Find where the given text appears and provide that cell's center as (X, Y) coordinate. 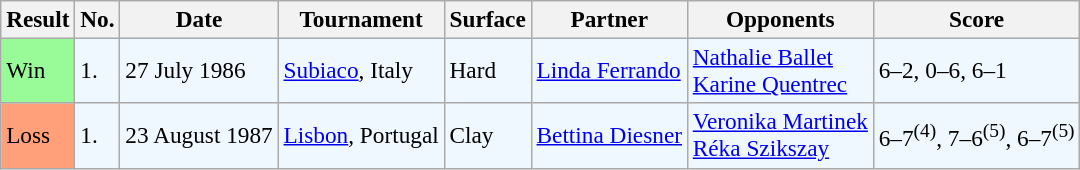
Partner (609, 19)
Result (38, 19)
No. (98, 19)
Nathalie Ballet Karine Quentrec (780, 70)
Score (976, 19)
Loss (38, 136)
Surface (488, 19)
Date (199, 19)
Clay (488, 136)
Linda Ferrando (609, 70)
Tournament (361, 19)
Subiaco, Italy (361, 70)
Veronika Martinek Réka Szikszay (780, 136)
Hard (488, 70)
Lisbon, Portugal (361, 136)
6–7(4), 7–6(5), 6–7(5) (976, 136)
Bettina Diesner (609, 136)
23 August 1987 (199, 136)
Opponents (780, 19)
27 July 1986 (199, 70)
6–2, 0–6, 6–1 (976, 70)
Win (38, 70)
